Find where the given text appears and provide that cell's center as [X, Y] coordinate. 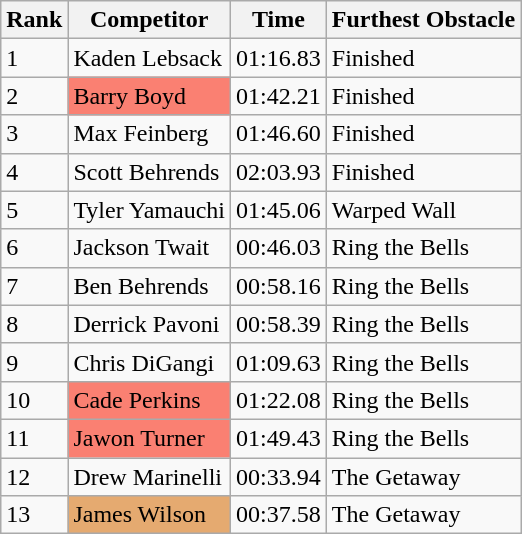
00:46.03 [279, 248]
01:42.21 [279, 96]
Derrick Pavoni [150, 324]
Kaden Lebsack [150, 58]
01:16.83 [279, 58]
01:46.60 [279, 134]
00:37.58 [279, 515]
01:45.06 [279, 210]
Rank [34, 20]
Tyler Yamauchi [150, 210]
01:49.43 [279, 438]
4 [34, 172]
7 [34, 286]
12 [34, 477]
Warped Wall [423, 210]
Competitor [150, 20]
James Wilson [150, 515]
Max Feinberg [150, 134]
00:58.39 [279, 324]
01:22.08 [279, 400]
5 [34, 210]
Jackson Twait [150, 248]
Barry Boyd [150, 96]
8 [34, 324]
3 [34, 134]
11 [34, 438]
1 [34, 58]
Cade Perkins [150, 400]
00:58.16 [279, 286]
9 [34, 362]
2 [34, 96]
Furthest Obstacle [423, 20]
Scott Behrends [150, 172]
02:03.93 [279, 172]
10 [34, 400]
00:33.94 [279, 477]
6 [34, 248]
Jawon Turner [150, 438]
Ben Behrends [150, 286]
01:09.63 [279, 362]
Time [279, 20]
Drew Marinelli [150, 477]
13 [34, 515]
Chris DiGangi [150, 362]
